Output the (X, Y) coordinate of the center of the cell containing the given text.  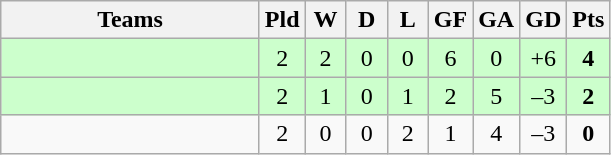
D (366, 20)
Pts (588, 20)
+6 (544, 58)
W (326, 20)
Teams (130, 20)
GF (450, 20)
L (408, 20)
6 (450, 58)
GD (544, 20)
Pld (282, 20)
GA (496, 20)
5 (496, 96)
